Extract the [X, Y] coordinate from the center of the cell holding the provided text.  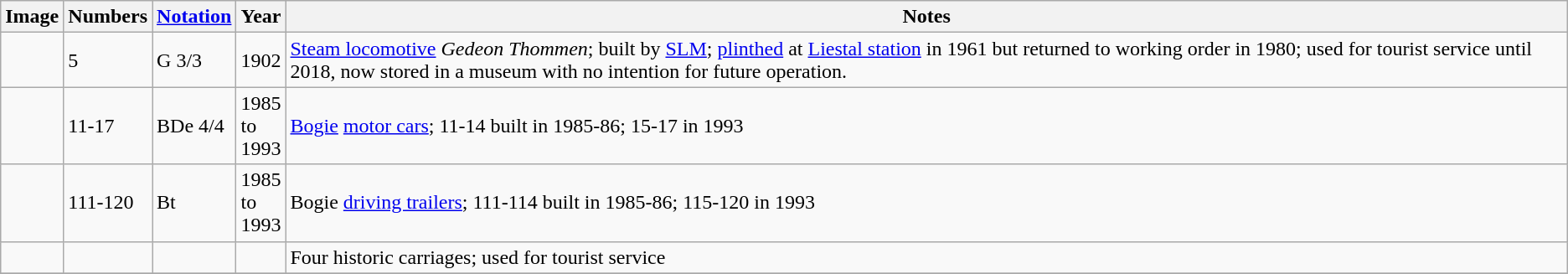
BDe 4/4 [194, 126]
Notes [926, 17]
Bogie motor cars; 11-14 built in 1985-86; 15-17 in 1993 [926, 126]
Four historic carriages; used for tourist service [926, 257]
111-120 [108, 203]
Numbers [108, 17]
5 [108, 60]
1902 [261, 60]
Bt [194, 203]
Year [261, 17]
11-17 [108, 126]
G 3/3 [194, 60]
Image [32, 17]
Notation [194, 17]
Bogie driving trailers; 111-114 built in 1985-86; 115-120 in 1993 [926, 203]
